For the text-containing cell, return its midpoint in [X, Y] coordinate format. 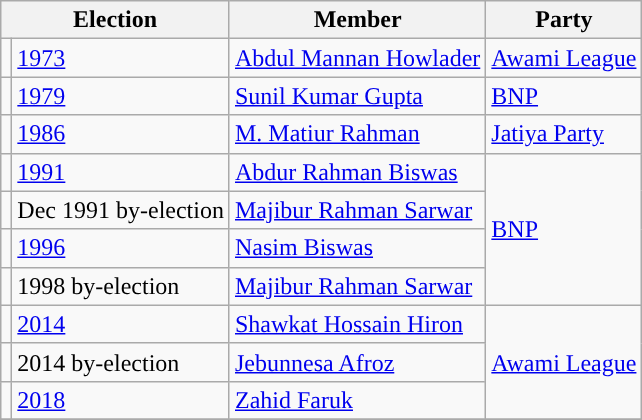
Zahid Faruk [357, 400]
1991 [121, 172]
Dec 1991 by-election [121, 210]
2014 by-election [121, 362]
Shawkat Hossain Hiron [357, 324]
2018 [121, 400]
M. Matiur Rahman [357, 134]
1979 [121, 96]
1973 [121, 58]
Jatiya Party [564, 134]
Party [564, 20]
Election [116, 20]
Sunil Kumar Gupta [357, 96]
1998 by-election [121, 286]
Nasim Biswas [357, 248]
Jebunnesa Afroz [357, 362]
2014 [121, 324]
Abdur Rahman Biswas [357, 172]
Member [357, 20]
1996 [121, 248]
1986 [121, 134]
Abdul Mannan Howlader [357, 58]
